Detect which cell encompasses the target text, then output its [X, Y] center coordinate. 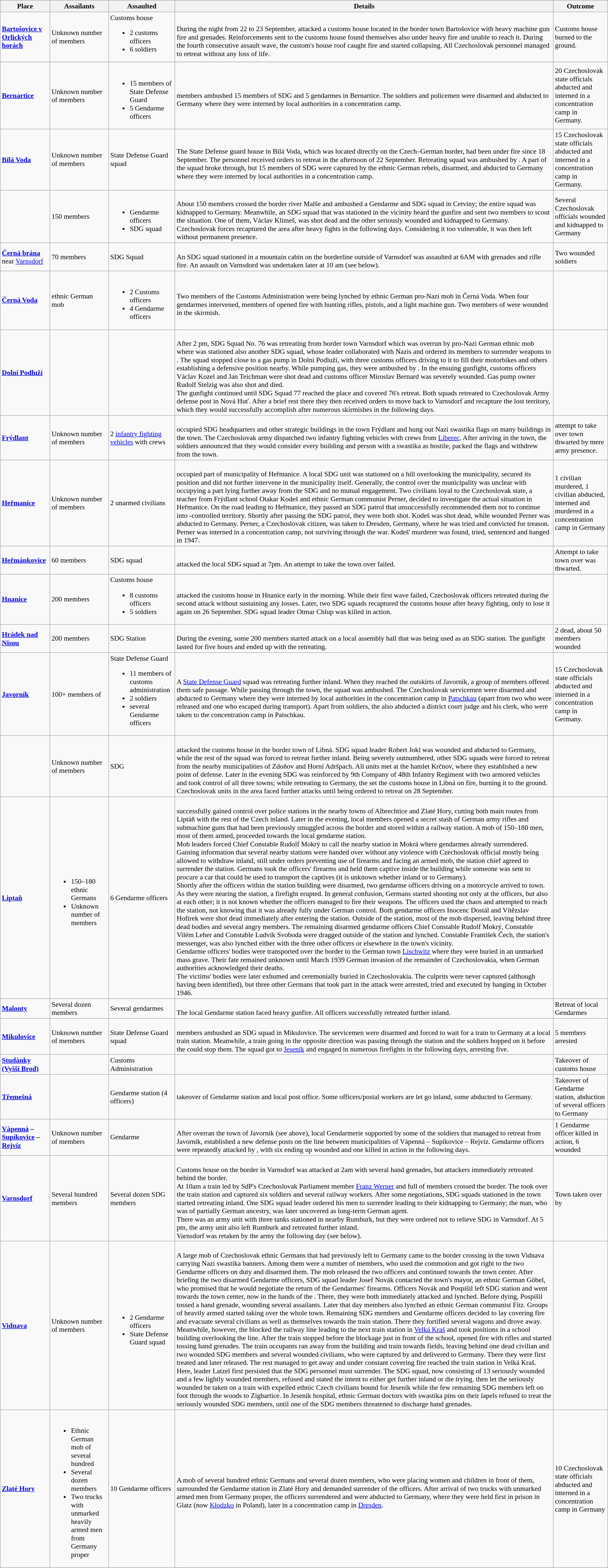
Malonty [25, 1008]
State Defense Guard11 members of customs administration2 soldiersseveral Gendarme officers [142, 694]
Gendarme station (4 officers) [142, 1097]
takeover of Gendarme station and local post office. Some officers/postal workers are let go inland, some abducted to Germany. [364, 1097]
Details [364, 6]
6 Gendarme officers [142, 898]
Customs house2 customs officers6 soldiers [142, 37]
Černá brána near Varnsdorf [25, 257]
2 Customs officers4 Gendarme officers [142, 301]
Heřmanice [25, 503]
1 Gendarme officer killed in action, 6 wounded [580, 1137]
Vápenná – Supíkovice – Rejvíz [25, 1137]
Černá Voda [25, 301]
Customs house burned to the ground. [580, 37]
10 Gendarme officers [142, 1489]
150–180 ethnic GermansUnknown number of members [79, 898]
Mikulovice [25, 1037]
Retreat of local Gendarmes [580, 1008]
70 members [79, 257]
Several hundred members [79, 1198]
Takeover of Gendarme station, abduction of several officers to Germany [580, 1097]
15 members of State Defense Guard5 Gendarme officers [142, 96]
Gendarme [142, 1137]
Assaulted [142, 6]
2 unarmed civilians [142, 503]
20 Czechoslovak state officials abducted and interned in a concentration camp in Germany. [580, 96]
2 infantry fighting vehicles with crews [142, 438]
Hnanice [25, 599]
Třemešná [25, 1097]
ethnic German mob [79, 301]
Place [25, 6]
Several gendarmes [142, 1008]
Vidnava [25, 1326]
Gendarme officersSDG squad [142, 216]
5 members arrested [580, 1037]
Customs Administration [142, 1065]
10 Czechoslovak state officials abducted and interned in a concentration camp in Germany [580, 1489]
100+ members of [79, 694]
Town taken over by [580, 1198]
Dolní Podluží [25, 373]
Heřmánkovice [25, 560]
Bartošovice v Orlických horách [25, 37]
60 members [79, 560]
Several dozen members [79, 1008]
Bílá Voda [25, 159]
The local Gendarme station faced heavy gunfire. All officers successfully retreated further inland. [364, 1008]
Studánky (Vyšší Brod) [25, 1065]
Outcome [580, 6]
Takeover of customs house [580, 1065]
Attempt to take town over was thwarted. [580, 560]
attacked the local SDG squad at 7pm. An attempt to take the town over failed. [364, 560]
Liptaň [25, 898]
attempt to take over town thwarted by mere army presence. [580, 438]
2 Gendarme officersState Defense Guard squad [142, 1326]
Javorník [25, 694]
Zlaté Hory [25, 1489]
Hrádek nad Nisou [25, 638]
Assailants [79, 6]
Several dozen SDG members [142, 1198]
SDG squad [142, 560]
2 dead, about 50 members wounded [580, 638]
150 members [79, 216]
Customs house8 customs officers5 soldiers [142, 599]
Two wounded soldiers [580, 257]
Bernartice [25, 96]
1 civilian murdered, 1 civilian abducted, interned and murdered in a concentration camp in Germany [580, 503]
Frýdlant [25, 438]
SDG Station [142, 638]
SDG [142, 767]
Ethnic German mob of several hundredSeveral dozen membersTwo trucks with unmarked heavily armed men from Germany proper [79, 1489]
SDG Squad [142, 257]
Varnsdorf [25, 1198]
Several Czechoslovak officials wounded and kidnapped to Germany [580, 216]
